For the text-containing cell, return its midpoint in [x, y] coordinate format. 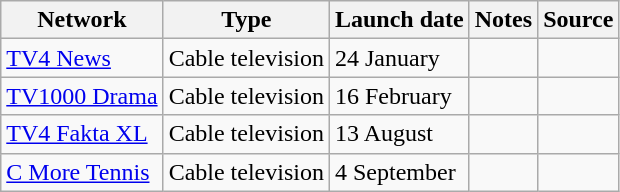
4 September [399, 172]
TV1000 Drama [82, 96]
TV4 News [82, 58]
Type [246, 20]
Notes [503, 20]
24 January [399, 58]
C More Tennis [82, 172]
TV4 Fakta XL [82, 134]
Launch date [399, 20]
13 August [399, 134]
Network [82, 20]
16 February [399, 96]
Source [578, 20]
